Provide the [x, y] coordinate of the cell's center where the given text is located.  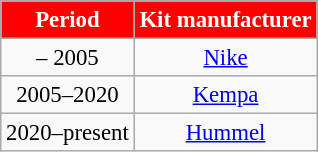
– 2005 [68, 58]
2020–present [68, 133]
Period [68, 20]
Nike [226, 58]
Hummel [226, 133]
Kempa [226, 95]
2005–2020 [68, 95]
Kit manufacturer [226, 20]
